Output the [x, y] coordinate of the center of the cell containing the given text.  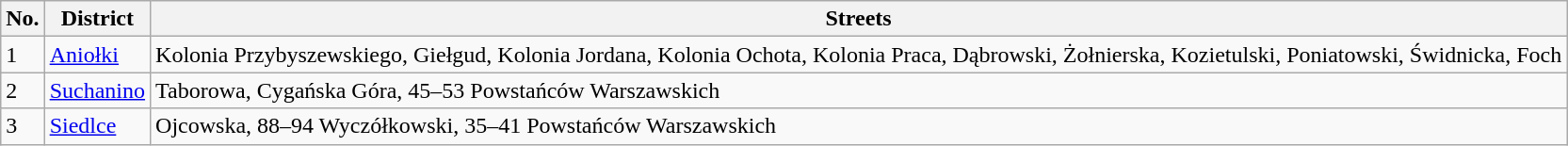
2 [23, 90]
Taborowa, Cygańska Góra, 45–53 Powstańców Warszawskich [859, 90]
Suchanino [97, 90]
Aniołki [97, 55]
Streets [859, 19]
Kolonia Przybyszewskiego, Giełgud, Kolonia Jordana, Kolonia Ochota, Kolonia Praca, Dąbrowski, Żołnierska, Kozietulski, Poniatowski, Świdnicka, Foch [859, 55]
District [97, 19]
Siedlce [97, 126]
Ojcowska, 88–94 Wyczółkowski, 35–41 Powstańców Warszawskich [859, 126]
No. [23, 19]
3 [23, 126]
1 [23, 55]
